From the cell containing the given text, extract its center point as (x, y) coordinate. 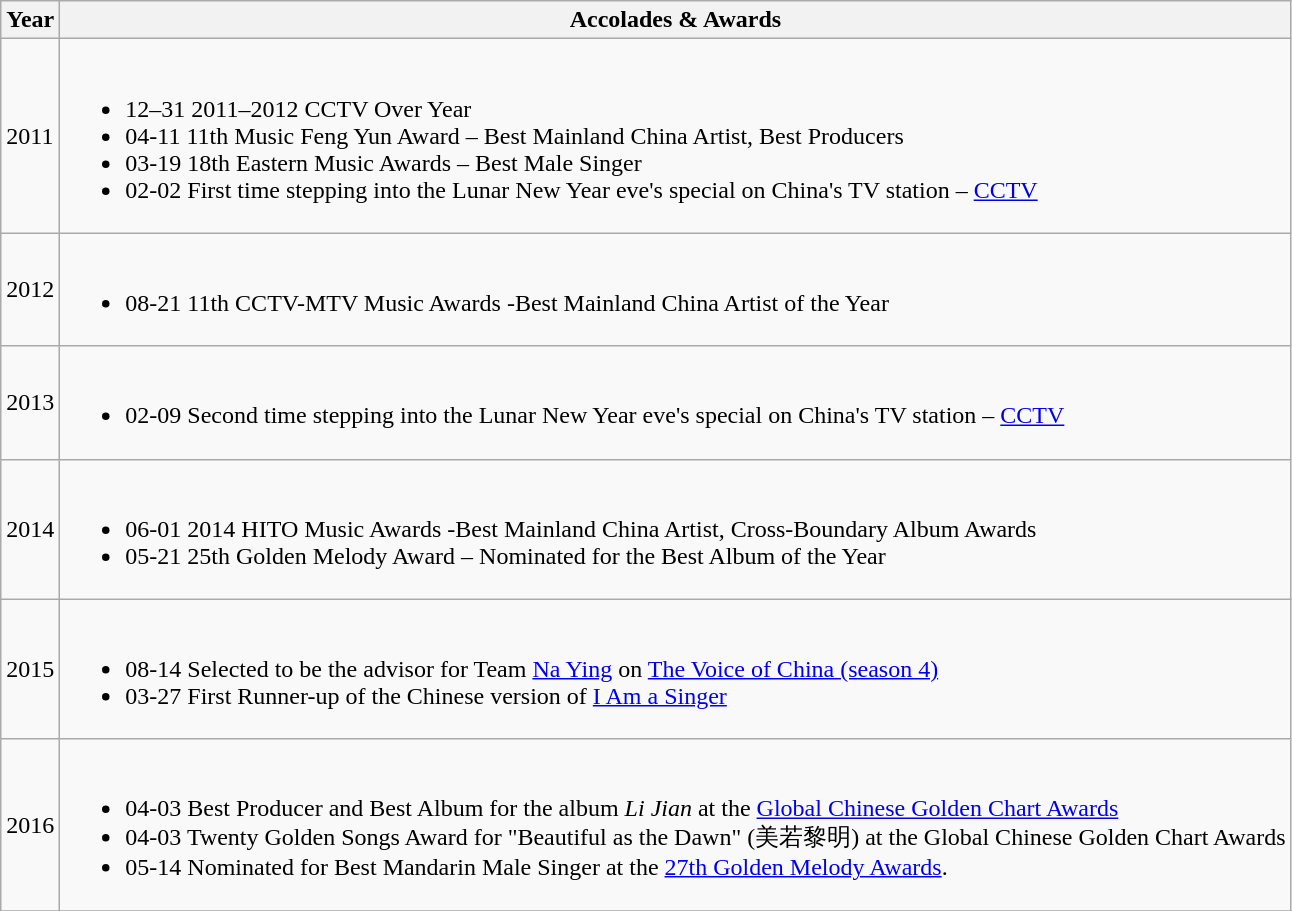
2015 (30, 669)
2011 (30, 136)
Year (30, 20)
Accolades & Awards (676, 20)
02-09 Second time stepping into the Lunar New Year eve's special on China's TV station – CCTV (676, 402)
08-21 11th CCTV-MTV Music Awards -Best Mainland China Artist of the Year (676, 290)
2013 (30, 402)
2012 (30, 290)
2016 (30, 825)
08-14 Selected to be the advisor for Team Na Ying on The Voice of China (season 4)03-27 First Runner-up of the Chinese version of I Am a Singer (676, 669)
2014 (30, 529)
